From the cell containing the given text, extract its center point as [X, Y] coordinate. 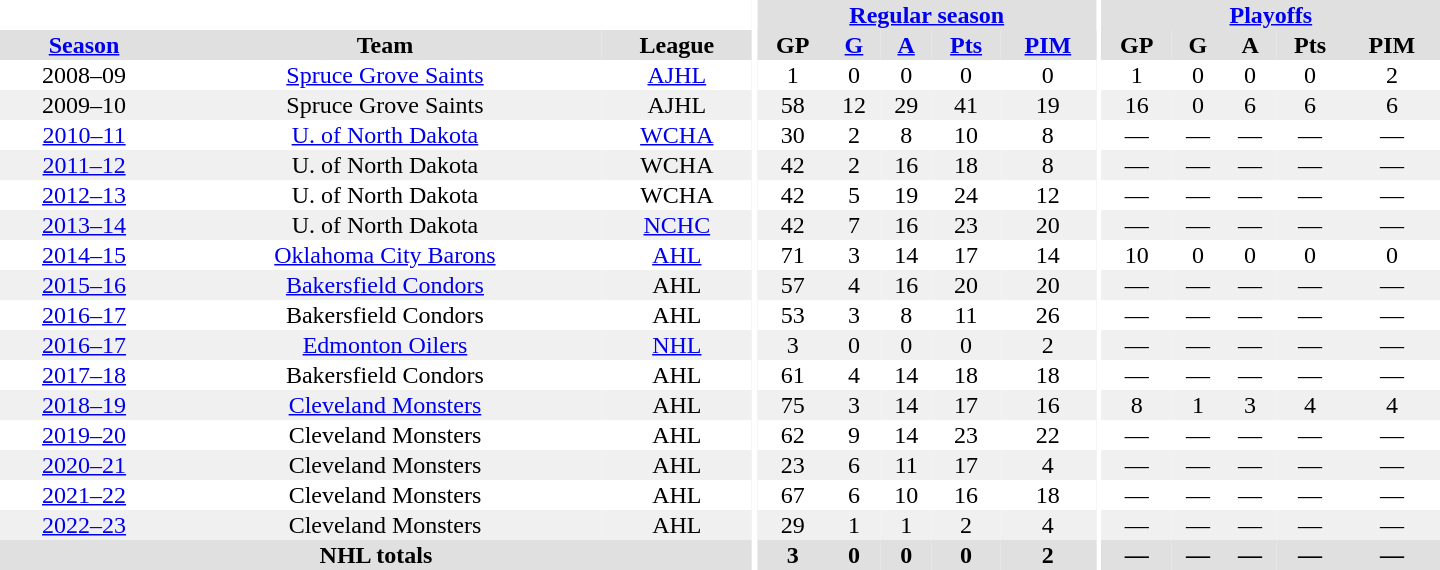
Season [84, 45]
22 [1048, 435]
2012–13 [84, 195]
2011–12 [84, 165]
2010–11 [84, 135]
58 [793, 105]
7 [854, 225]
26 [1048, 315]
30 [793, 135]
NHL totals [376, 555]
61 [793, 375]
9 [854, 435]
2014–15 [84, 255]
2022–23 [84, 525]
57 [793, 285]
League [677, 45]
2021–22 [84, 495]
Playoffs [1271, 15]
41 [966, 105]
2015–16 [84, 285]
67 [793, 495]
53 [793, 315]
2008–09 [84, 75]
2018–19 [84, 405]
71 [793, 255]
Regular season [927, 15]
5 [854, 195]
2019–20 [84, 435]
75 [793, 405]
Edmonton Oilers [385, 345]
2017–18 [84, 375]
Oklahoma City Barons [385, 255]
2013–14 [84, 225]
2020–21 [84, 465]
24 [966, 195]
NCHC [677, 225]
62 [793, 435]
Team [385, 45]
NHL [677, 345]
2009–10 [84, 105]
